For the text-containing cell, return its midpoint in [x, y] coordinate format. 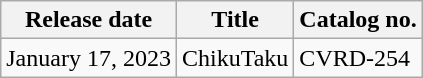
CVRD-254 [358, 58]
Catalog no. [358, 20]
Title [234, 20]
January 17, 2023 [89, 58]
ChikuTaku [234, 58]
Release date [89, 20]
